Scan for the cell matching the given text and deliver its [x, y] coordinate at center. 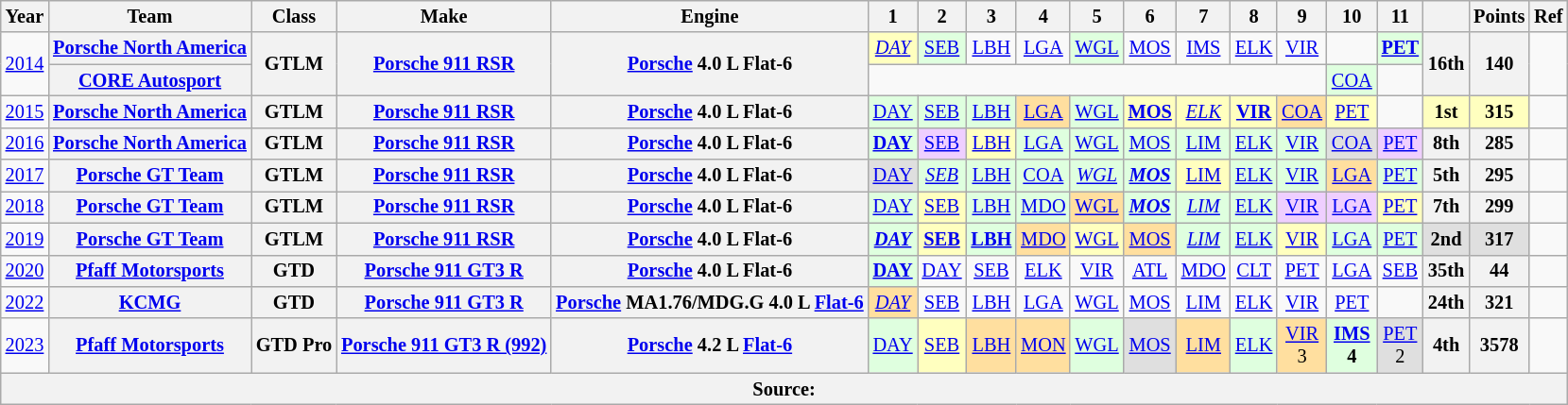
Make [444, 16]
3578 [1499, 346]
7th [1446, 207]
140 [1499, 64]
321 [1499, 302]
8 [1253, 16]
Porsche 911 GT3 R (992) [444, 346]
2015 [25, 111]
CORE Autosport [149, 80]
9 [1302, 16]
Team [149, 16]
2022 [25, 302]
CLT [1253, 271]
4th [1446, 346]
2014 [25, 64]
2016 [25, 143]
PET2 [1401, 346]
Ref [1548, 16]
3 [991, 16]
35th [1446, 271]
2019 [25, 239]
4 [1043, 16]
10 [1352, 16]
KCMG [149, 302]
2nd [1446, 239]
Porsche 4.2 L Flat-6 [709, 346]
1st [1446, 111]
7 [1204, 16]
299 [1499, 207]
295 [1499, 176]
44 [1499, 271]
6 [1150, 16]
2020 [25, 271]
11 [1401, 16]
24th [1446, 302]
Engine [709, 16]
5th [1446, 176]
315 [1499, 111]
8th [1446, 143]
5 [1096, 16]
Points [1499, 16]
Year [25, 16]
2023 [25, 346]
Source: [784, 389]
MON [1043, 346]
IMS [1204, 48]
Class [294, 16]
GTD Pro [294, 346]
2017 [25, 176]
2 [942, 16]
285 [1499, 143]
ATL [1150, 271]
16th [1446, 64]
317 [1499, 239]
Porsche MA1.76/MDG.G 4.0 L Flat-6 [709, 302]
VIR3 [1302, 346]
1 [893, 16]
IMS4 [1352, 346]
2018 [25, 207]
